Search for the cell housing the specified text and yield its (X, Y) center coordinate. 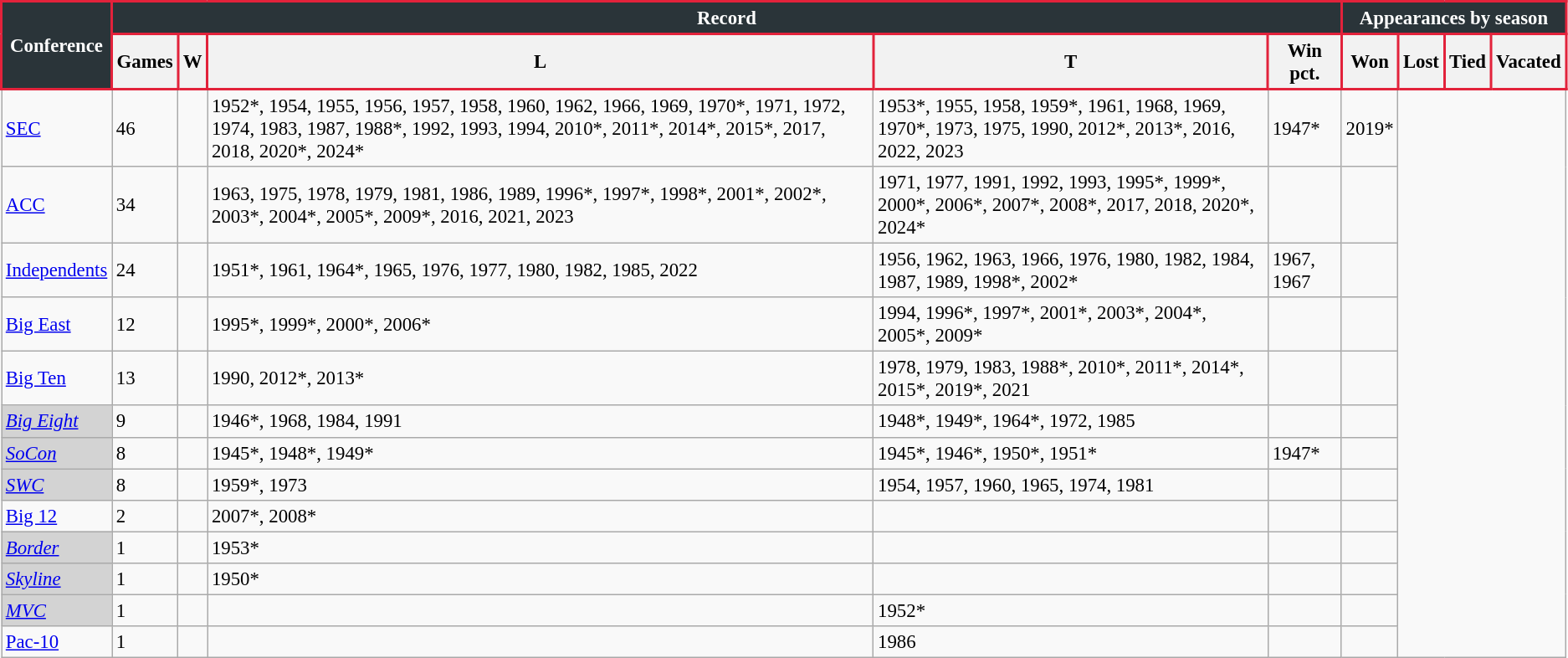
1959*, 1973 (541, 485)
24 (146, 271)
W (192, 62)
MVC (57, 610)
1951*, 1961, 1964*, 1965, 1976, 1977, 1980, 1982, 1985, 2022 (541, 271)
Pac-10 (57, 642)
1995*, 1999*, 2000*, 2006* (541, 325)
Vacated (1529, 62)
2019* (1370, 128)
1967, 1967 (1304, 271)
2 (146, 516)
13 (146, 378)
1994, 1996*, 1997*, 2001*, 2003*, 2004*, 2005*, 2009* (1071, 325)
1971, 1977, 1991, 1992, 1993, 1995*, 1999*, 2000*, 2006*, 2007*, 2008*, 2017, 2018, 2020*, 2024* (1071, 205)
Conference (57, 45)
1963, 1975, 1978, 1979, 1981, 1986, 1989, 1996*, 1997*, 1998*, 2001*, 2002*, 2003*, 2004*, 2005*, 2009*, 2016, 2021, 2023 (541, 205)
Record (727, 18)
34 (146, 205)
1950* (541, 579)
1945*, 1946*, 1950*, 1951* (1071, 453)
Border (57, 547)
9 (146, 422)
SoCon (57, 453)
Games (146, 62)
1986 (1071, 642)
SEC (57, 128)
Big Ten (57, 378)
1953* (541, 547)
T (1071, 62)
Won (1370, 62)
1948*, 1949*, 1964*, 1972, 1985 (1071, 422)
Big East (57, 325)
46 (146, 128)
ACC (57, 205)
1945*, 1948*, 1949* (541, 453)
SWC (57, 485)
Tied (1468, 62)
1956, 1962, 1963, 1966, 1976, 1980, 1982, 1984, 1987, 1989, 1998*, 2002* (1071, 271)
1954, 1957, 1960, 1965, 1974, 1981 (1071, 485)
Big 12 (57, 516)
2007*, 2008* (541, 516)
1990, 2012*, 2013* (541, 378)
L (541, 62)
Appearances by season (1453, 18)
1953*, 1955, 1958, 1959*, 1961, 1968, 1969, 1970*, 1973, 1975, 1990, 2012*, 2013*, 2016, 2022, 2023 (1071, 128)
Big Eight (57, 422)
Independents (57, 271)
12 (146, 325)
Lost (1421, 62)
1952* (1071, 610)
1978, 1979, 1983, 1988*, 2010*, 2011*, 2014*, 2015*, 2019*, 2021 (1071, 378)
Win pct. (1304, 62)
1946*, 1968, 1984, 1991 (541, 422)
Skyline (57, 579)
